For the text-containing cell, return its midpoint in (X, Y) coordinate format. 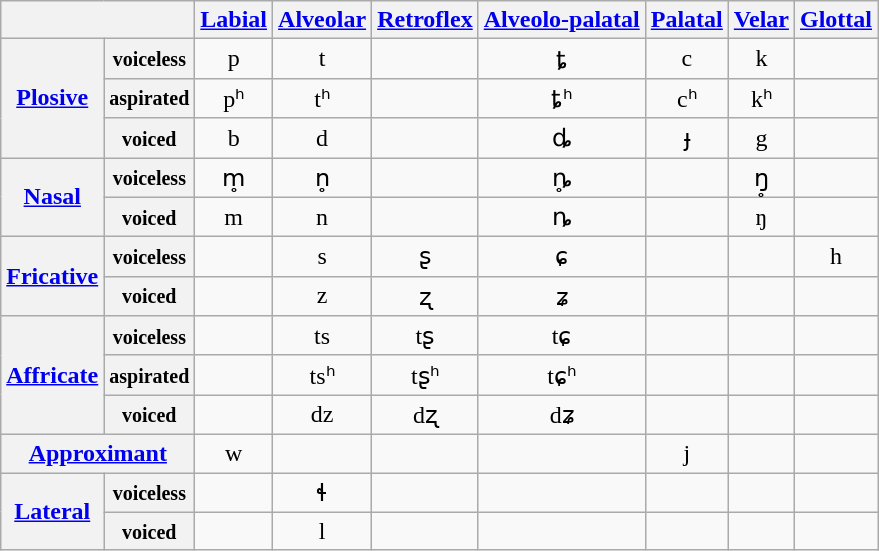
ʑ (562, 296)
Labial (234, 20)
ȶ (562, 59)
pʰ (234, 98)
Alveolar (322, 20)
tʂ (426, 336)
z (322, 296)
ȵ (562, 217)
ȶʰ (562, 98)
j (686, 453)
ȡ (562, 138)
ŋ̥ (761, 178)
ŋ (761, 217)
l (322, 531)
t (322, 59)
h (836, 257)
tʰ (322, 98)
Retroflex (426, 20)
dʐ (426, 415)
ȵ̥ (562, 178)
Approximant (98, 453)
tsʰ (322, 375)
tɕʰ (562, 375)
w (234, 453)
m̥ (234, 178)
Nasal (52, 198)
Alveolo-palatal (562, 20)
g (761, 138)
ʂ (426, 257)
kʰ (761, 98)
ʐ (426, 296)
n (322, 217)
dz (322, 415)
d (322, 138)
m (234, 217)
cʰ (686, 98)
Velar (761, 20)
Affricate (52, 376)
ɬ (322, 492)
n̥ (322, 178)
ɟ (686, 138)
Fricative (52, 276)
b (234, 138)
Palatal (686, 20)
s (322, 257)
Plosive (52, 98)
k (761, 59)
ɕ (562, 257)
Lateral (52, 511)
tɕ (562, 336)
tʂʰ (426, 375)
p (234, 59)
ts (322, 336)
dʑ (562, 415)
Glottal (836, 20)
c (686, 59)
